Extract the (X, Y) coordinate from the center of the cell holding the provided text.  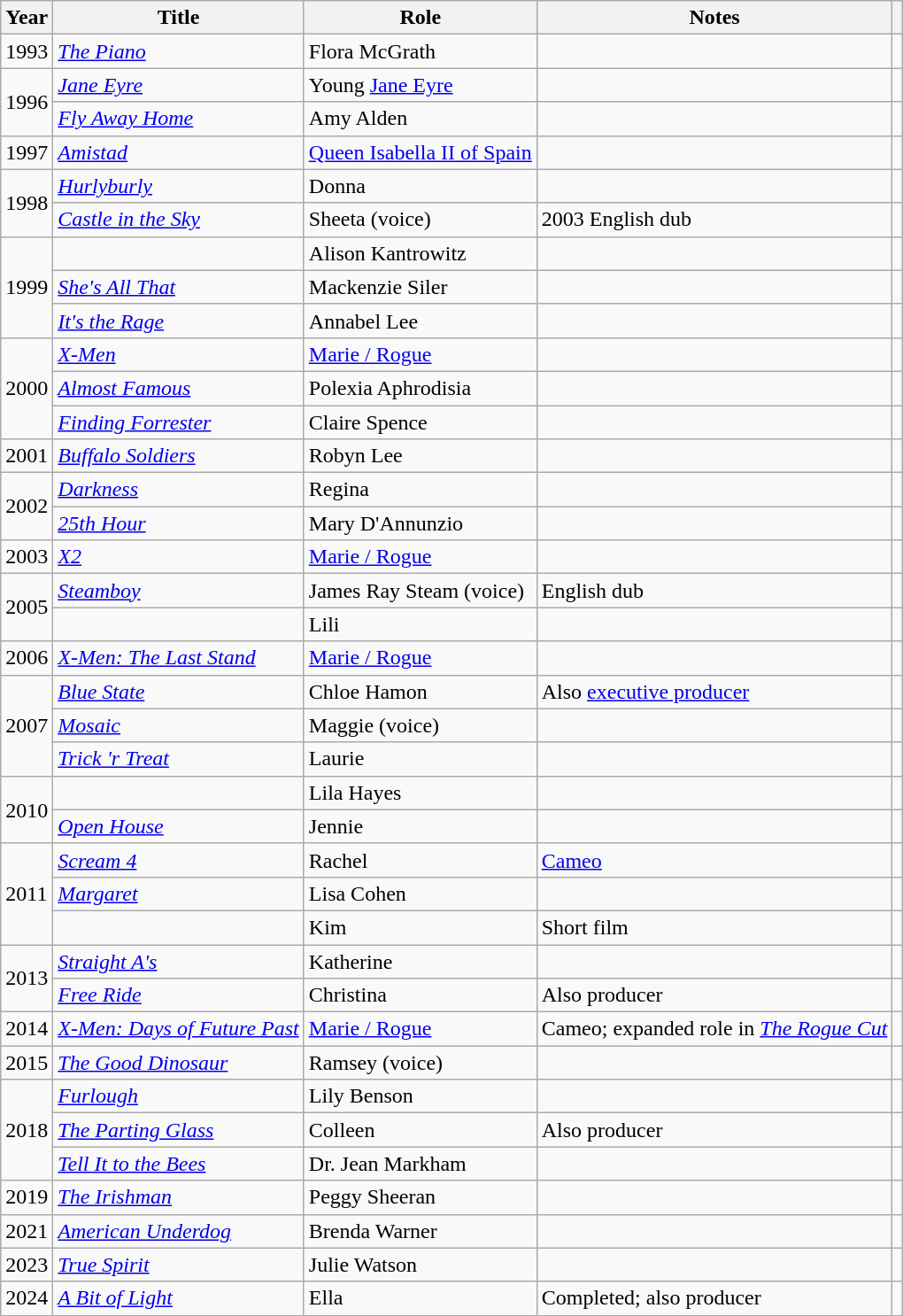
Lila Hayes (420, 793)
2019 (27, 1197)
James Ray Steam (voice) (420, 591)
2001 (27, 456)
Robyn Lee (420, 456)
Brenda Warner (420, 1231)
2018 (27, 1130)
Queen Isabella II of Spain (420, 152)
Flora McGrath (420, 51)
1993 (27, 51)
She's All That (179, 287)
A Bit of Light (179, 1298)
Young Jane Eyre (420, 85)
The Piano (179, 51)
2013 (27, 978)
1996 (27, 102)
Role (420, 18)
Tell It to the Bees (179, 1164)
Amistad (179, 152)
Fly Away Home (179, 119)
Katherine (420, 961)
2010 (27, 809)
2021 (27, 1231)
The Irishman (179, 1197)
2007 (27, 725)
Christina (420, 995)
Laurie (420, 759)
Maggie (voice) (420, 725)
X-Men (179, 354)
Ramsey (voice) (420, 1063)
Chloe Hamon (420, 692)
Also executive producer (714, 692)
Notes (714, 18)
Hurlyburly (179, 186)
Mary D'Annunzio (420, 523)
1998 (27, 203)
2005 (27, 608)
English dub (714, 591)
Lili (420, 624)
Blue State (179, 692)
X-Men: Days of Future Past (179, 1029)
Almost Famous (179, 388)
2006 (27, 658)
2000 (27, 388)
Colleen (420, 1130)
Free Ride (179, 995)
2011 (27, 894)
2023 (27, 1265)
25th Hour (179, 523)
Steamboy (179, 591)
Kim (420, 927)
Lisa Cohen (420, 894)
Sheeta (voice) (420, 220)
Short film (714, 927)
True Spirit (179, 1265)
Open House (179, 826)
2024 (27, 1298)
2003 English dub (714, 220)
Scream 4 (179, 860)
Cameo (714, 860)
Mackenzie Siler (420, 287)
The Parting Glass (179, 1130)
Jennie (420, 826)
Buffalo Soldiers (179, 456)
Year (27, 18)
Straight A's (179, 961)
Cameo; expanded role in The Rogue Cut (714, 1029)
The Good Dinosaur (179, 1063)
Regina (420, 490)
Amy Alden (420, 119)
1999 (27, 287)
It's the Rage (179, 321)
2014 (27, 1029)
Alison Kantrowitz (420, 253)
1997 (27, 152)
Finding Forrester (179, 422)
Rachel (420, 860)
Ella (420, 1298)
Julie Watson (420, 1265)
Lily Benson (420, 1096)
Jane Eyre (179, 85)
X2 (179, 557)
Mosaic (179, 725)
Annabel Lee (420, 321)
Castle in the Sky (179, 220)
Dr. Jean Markham (420, 1164)
Darkness (179, 490)
Polexia Aphrodisia (420, 388)
Claire Spence (420, 422)
Peggy Sheeran (420, 1197)
American Underdog (179, 1231)
Trick 'r Treat (179, 759)
2015 (27, 1063)
2002 (27, 507)
Completed; also producer (714, 1298)
Donna (420, 186)
X-Men: The Last Stand (179, 658)
2003 (27, 557)
Title (179, 18)
Furlough (179, 1096)
Margaret (179, 894)
